Determine the (X, Y) coordinate at the center of the cell enclosing the given text.  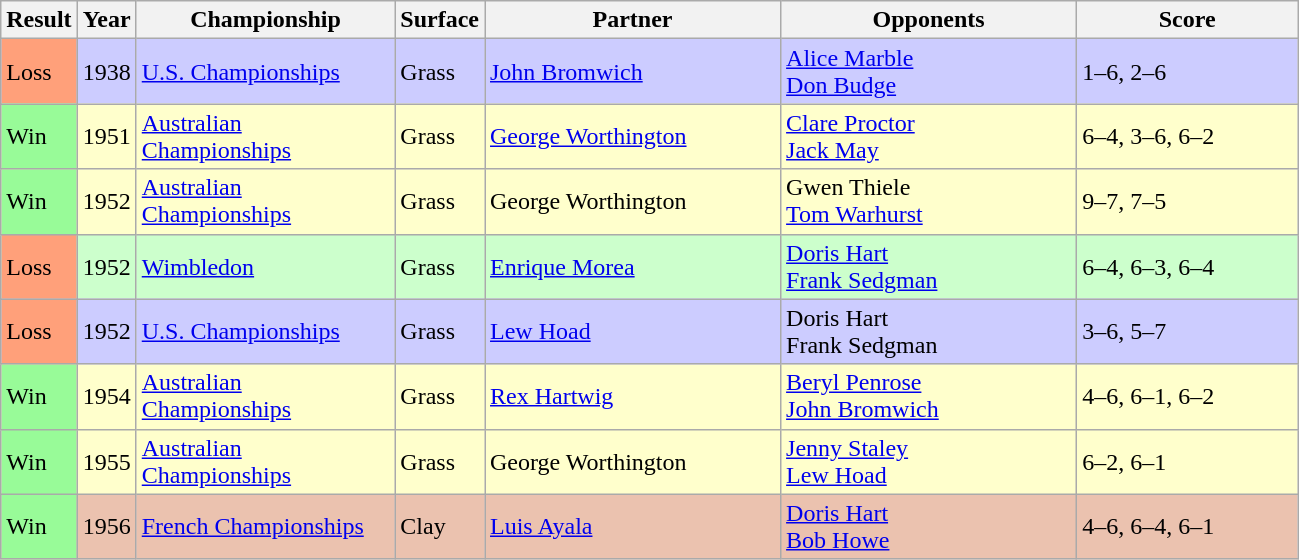
Partner (632, 20)
French Championships (266, 526)
1938 (106, 72)
6–2, 6–1 (1188, 462)
Jenny Staley Lew Hoad (929, 462)
Clay (440, 526)
Championship (266, 20)
1954 (106, 396)
9–7, 7–5 (1188, 202)
3–6, 5–7 (1188, 332)
6–4, 6–3, 6–4 (1188, 266)
Lew Hoad (632, 332)
Enrique Morea (632, 266)
Year (106, 20)
Gwen Thiele Tom Warhurst (929, 202)
Opponents (929, 20)
6–4, 3–6, 6–2 (1188, 136)
Beryl Penrose John Bromwich (929, 396)
Clare Proctor Jack May (929, 136)
Alice Marble Don Budge (929, 72)
John Bromwich (632, 72)
1–6, 2–6 (1188, 72)
Luis Ayala (632, 526)
4–6, 6–4, 6–1 (1188, 526)
4–6, 6–1, 6–2 (1188, 396)
1955 (106, 462)
Rex Hartwig (632, 396)
1951 (106, 136)
1956 (106, 526)
Doris Hart Bob Howe (929, 526)
Surface (440, 20)
Score (1188, 20)
Wimbledon (266, 266)
Result (39, 20)
